Pinpoint the cell where the given text exists, returning its [x, y] midpoint coordinate. 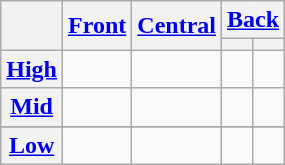
High [32, 69]
Front [98, 26]
Low [32, 145]
Mid [32, 107]
Central [177, 26]
Back [254, 20]
